Output the [X, Y] coordinate of the center of the cell containing the given text.  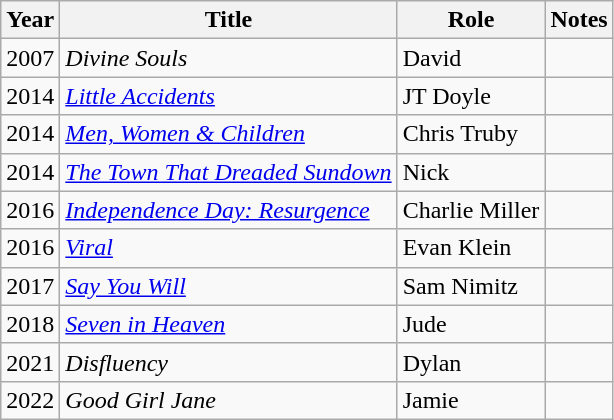
Disfluency [228, 362]
Chris Truby [471, 134]
2021 [30, 362]
Notes [579, 20]
2007 [30, 58]
Nick [471, 172]
2022 [30, 400]
Men, Women & Children [228, 134]
Viral [228, 248]
The Town That Dreaded Sundown [228, 172]
JT Doyle [471, 96]
Good Girl Jane [228, 400]
Dylan [471, 362]
Seven in Heaven [228, 324]
Jamie [471, 400]
Jude [471, 324]
Sam Nimitz [471, 286]
Year [30, 20]
David [471, 58]
Charlie Miller [471, 210]
Say You Will [228, 286]
Evan Klein [471, 248]
2018 [30, 324]
Divine Souls [228, 58]
Independence Day: Resurgence [228, 210]
Little Accidents [228, 96]
Title [228, 20]
2017 [30, 286]
Role [471, 20]
